Identify which cell holds the provided text, then report its [x, y] central coordinate. 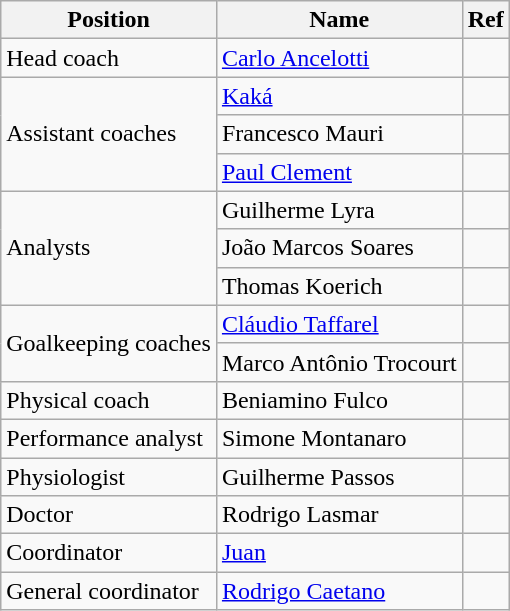
Physical coach [109, 400]
Carlo Ancelotti [339, 58]
Francesco Mauri [339, 134]
Name [339, 20]
Ref [486, 20]
Paul Clement [339, 172]
Position [109, 20]
Assistant coaches [109, 134]
Beniamino Fulco [339, 400]
General coordinator [109, 591]
Analysts [109, 248]
Rodrigo Caetano [339, 591]
Coordinator [109, 553]
Guilherme Passos [339, 477]
Physiologist [109, 477]
Thomas Koerich [339, 286]
Juan [339, 553]
Simone Montanaro [339, 438]
Doctor [109, 515]
Goalkeeping coaches [109, 343]
Guilherme Lyra [339, 210]
Kaká [339, 96]
Marco Antônio Trocourt [339, 362]
Head coach [109, 58]
João Marcos Soares [339, 248]
Cláudio Taffarel [339, 324]
Performance analyst [109, 438]
Rodrigo Lasmar [339, 515]
